Detect which cell encompasses the target text, then output its [X, Y] center coordinate. 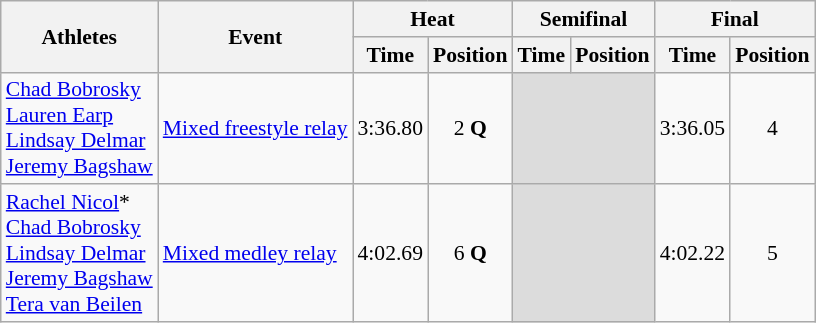
4 [772, 128]
Chad BobroskyLauren EarpLindsay DelmarJeremy Bagshaw [80, 128]
3:36.05 [692, 128]
5 [772, 254]
Athletes [80, 36]
Rachel Nicol*Chad BobroskyLindsay DelmarJeremy BagshawTera van Beilen [80, 254]
3:36.80 [390, 128]
Event [256, 36]
4:02.69 [390, 254]
2 Q [470, 128]
Final [735, 19]
Semifinal [583, 19]
6 Q [470, 254]
Heat [432, 19]
Mixed freestyle relay [256, 128]
4:02.22 [692, 254]
Mixed medley relay [256, 254]
